Return [x, y] of the center of cell containing provided text 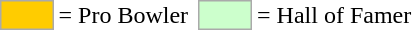
= Pro Bowler [124, 15]
